Find where the given text appears and provide that cell's center as (X, Y) coordinate. 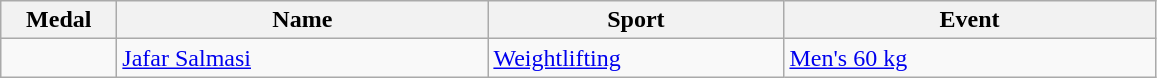
Event (970, 20)
Jafar Salmasi (302, 58)
Sport (636, 20)
Name (302, 20)
Weightlifting (636, 58)
Men's 60 kg (970, 58)
Medal (59, 20)
